For the text-containing cell, return its midpoint in [X, Y] coordinate format. 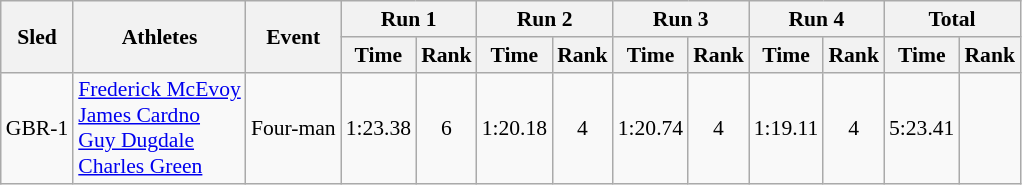
Run 4 [816, 19]
Sled [37, 36]
1:23.38 [378, 128]
1:20.18 [514, 128]
Frederick McEvoyJames CardnoGuy DugdaleCharles Green [160, 128]
5:23.41 [922, 128]
Run 1 [409, 19]
Four-man [294, 128]
Total [952, 19]
6 [446, 128]
1:19.11 [786, 128]
Event [294, 36]
Run 2 [545, 19]
Athletes [160, 36]
1:20.74 [650, 128]
GBR-1 [37, 128]
Run 3 [681, 19]
